Locate the cell with the specified text and output its (x, y) center coordinate. 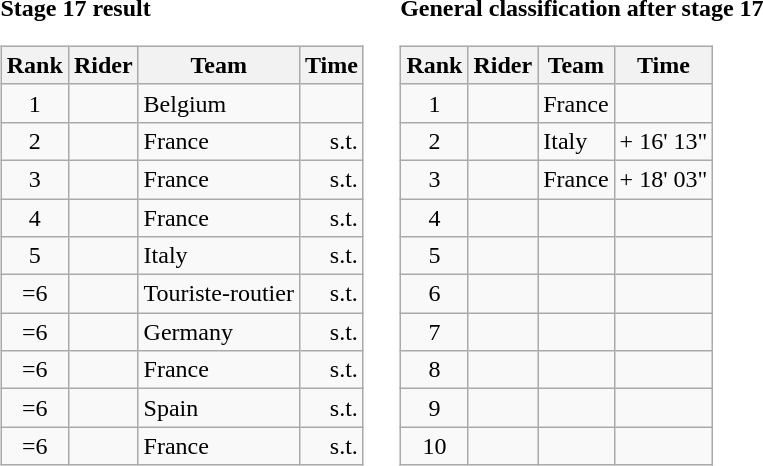
10 (434, 446)
Touriste-routier (218, 294)
+ 16' 13" (664, 141)
9 (434, 408)
Spain (218, 408)
+ 18' 03" (664, 179)
8 (434, 370)
Germany (218, 332)
6 (434, 294)
Belgium (218, 103)
7 (434, 332)
